Detect which cell encompasses the target text, then output its [X, Y] center coordinate. 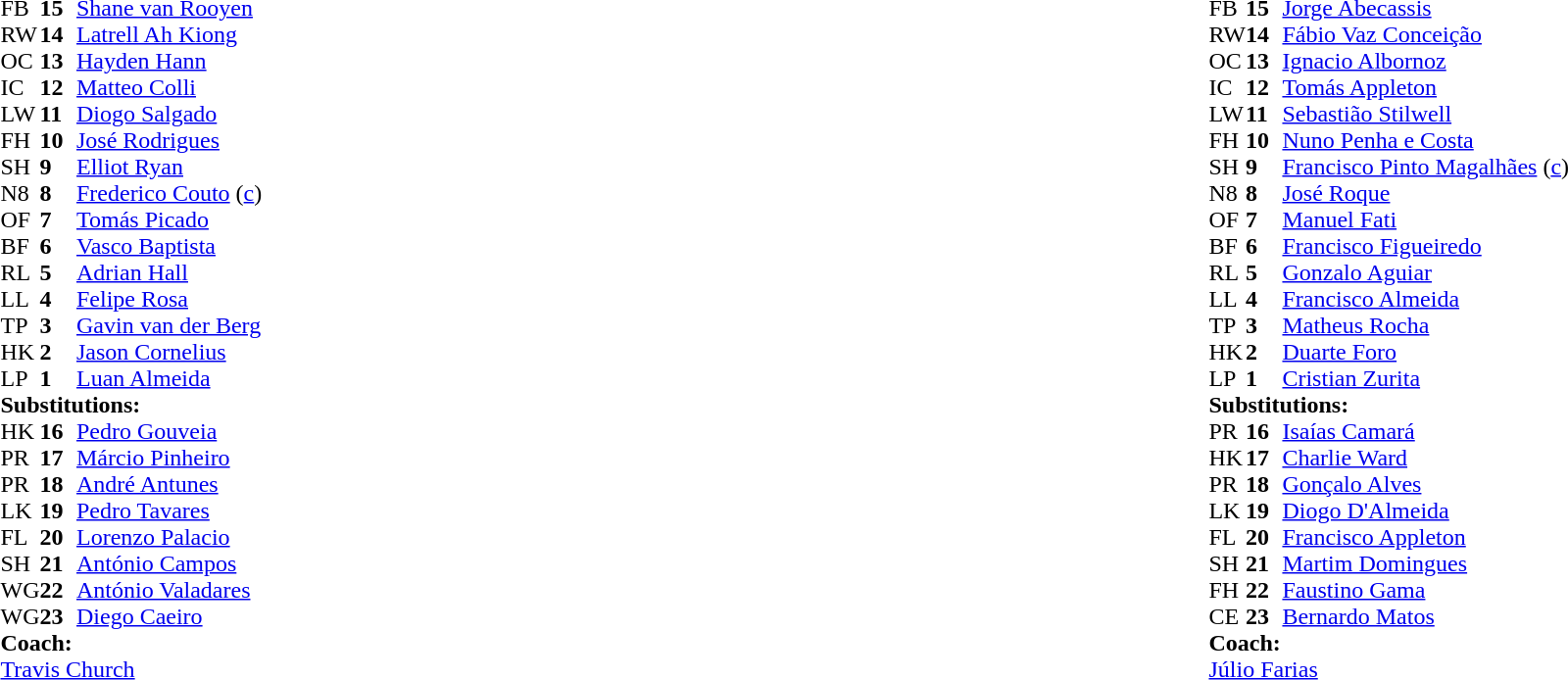
Vasco Baptista [169, 247]
Pedro Tavares [169, 511]
Elliot Ryan [169, 167]
Lorenzo Palacio [169, 537]
Coach: [131, 643]
Matteo Colli [169, 88]
Pedro Gouveia [169, 431]
Tomás Picado [169, 219]
António Campos [169, 564]
Jason Cornelius [169, 353]
André Antunes [169, 484]
Gavin van der Berg [169, 325]
Diego Caeiro [169, 617]
Márcio Pinheiro [169, 459]
Hayden Hann [169, 61]
CE [1227, 617]
Felipe Rosa [169, 300]
Latrell Ah Kiong [169, 35]
Diogo Salgado [169, 114]
José Rodrigues [169, 141]
Substitutions: [131, 406]
Adrian Hall [169, 272]
António Valadares [169, 590]
Frederico Couto (c) [169, 194]
Luan Almeida [169, 378]
